Locate the cell with the specified text and output its (x, y) center coordinate. 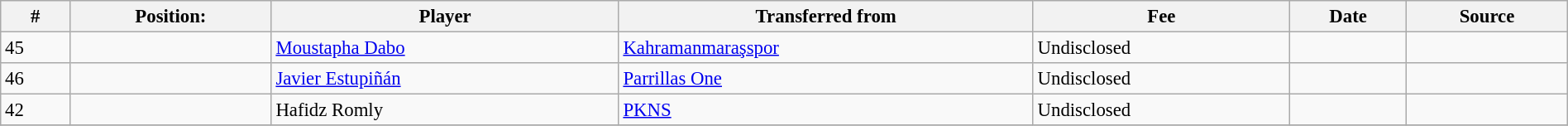
Moustapha Dabo (445, 48)
46 (36, 79)
45 (36, 48)
Source (1487, 17)
Position: (170, 17)
Date (1348, 17)
PKNS (825, 110)
Fee (1161, 17)
# (36, 17)
Javier Estupiñán (445, 79)
Hafidz Romly (445, 110)
Transferred from (825, 17)
42 (36, 110)
Parrillas One (825, 79)
Player (445, 17)
Kahramanmaraşspor (825, 48)
